Scan for the cell matching the given text and deliver its [x, y] coordinate at center. 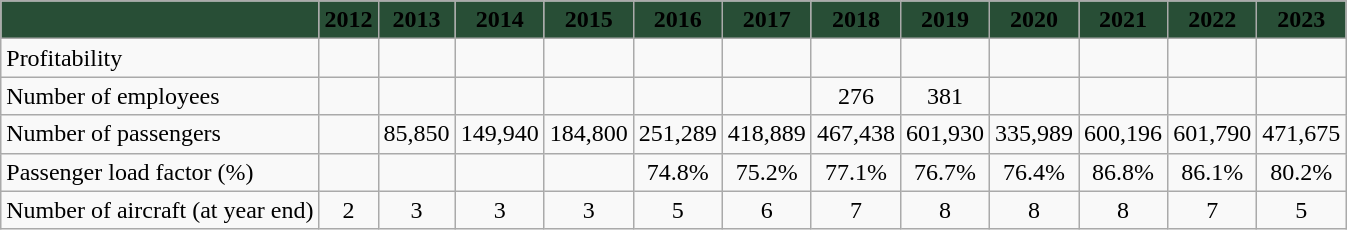
86.1% [1212, 172]
2018 [856, 20]
2 [348, 210]
75.2% [766, 172]
Number of passengers [160, 134]
76.7% [944, 172]
80.2% [1302, 172]
76.4% [1034, 172]
86.8% [1124, 172]
471,675 [1302, 134]
2019 [944, 20]
2022 [1212, 20]
467,438 [856, 134]
601,790 [1212, 134]
418,889 [766, 134]
85,850 [416, 134]
Number of employees [160, 96]
2013 [416, 20]
601,930 [944, 134]
Number of aircraft (at year end) [160, 210]
Profitability [160, 58]
Passenger load factor (%) [160, 172]
2023 [1302, 20]
77.1% [856, 172]
335,989 [1034, 134]
2020 [1034, 20]
2017 [766, 20]
381 [944, 96]
2016 [678, 20]
74.8% [678, 172]
2021 [1124, 20]
149,940 [500, 134]
276 [856, 96]
2014 [500, 20]
6 [766, 210]
2015 [588, 20]
251,289 [678, 134]
600,196 [1124, 134]
2012 [348, 20]
184,800 [588, 134]
